Capture the cell that displays the provided text and extract its (X, Y) central coordinate. 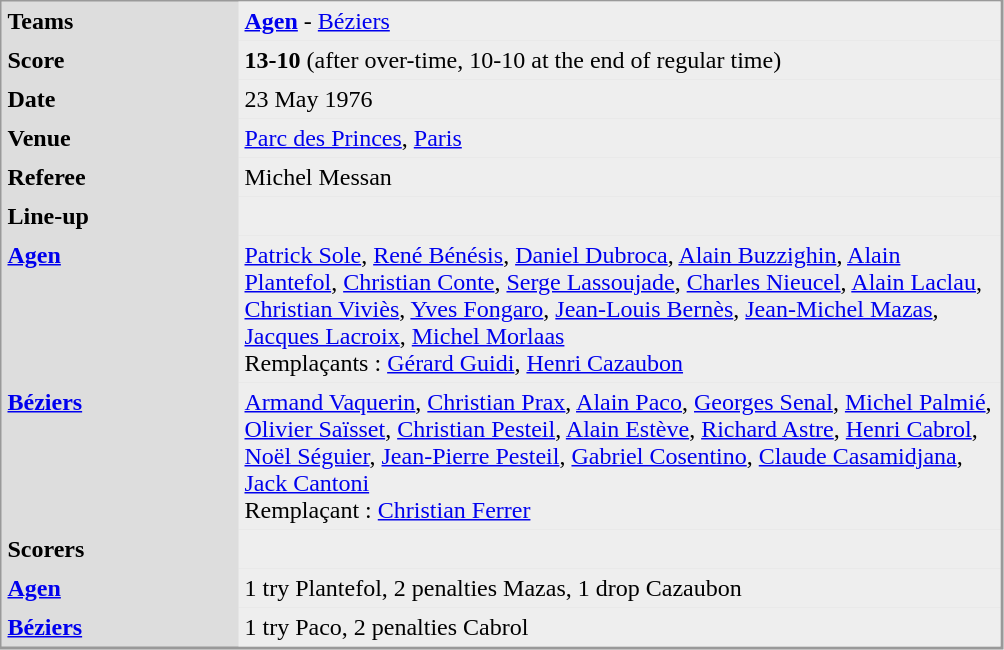
Referee (120, 178)
Score (120, 60)
Agen - Béziers (619, 22)
Michel Messan (619, 178)
Date (120, 100)
13-10 (after over-time, 10-10 at the end of regular time) (619, 60)
Teams (120, 22)
Venue (120, 138)
Line-up (120, 216)
Scorers (120, 550)
1 try Plantefol, 2 penalties Mazas, 1 drop Cazaubon (619, 588)
Parc des Princes, Paris (619, 138)
23 May 1976 (619, 100)
1 try Paco, 2 penalties Cabrol (619, 628)
